Identify which cell holds the provided text, then report its [X, Y] central coordinate. 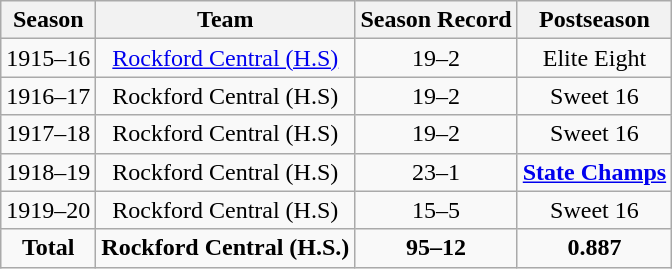
15–5 [436, 210]
Total [48, 248]
23–1 [436, 172]
1915–16 [48, 58]
Elite Eight [594, 58]
1919–20 [48, 210]
Rockford Central (H.S.) [226, 248]
Season [48, 20]
0.887 [594, 248]
1916–17 [48, 96]
1917–18 [48, 134]
95–12 [436, 248]
1918–19 [48, 172]
Postseason [594, 20]
State Champs [594, 172]
Season Record [436, 20]
Team [226, 20]
